Pinpoint the cell where the given text exists, returning its (x, y) midpoint coordinate. 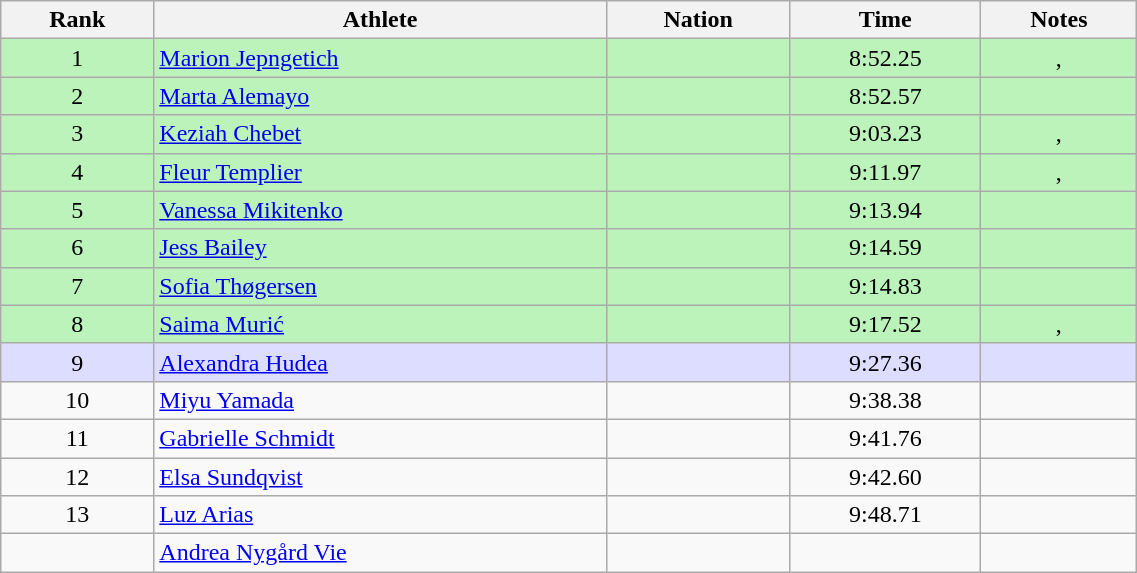
9:42.60 (886, 477)
8 (78, 324)
12 (78, 477)
Marta Alemayo (380, 96)
Elsa Sundqvist (380, 477)
Notes (1059, 20)
2 (78, 96)
Andrea Nygård Vie (380, 553)
Saima Murić (380, 324)
Miyu Yamada (380, 400)
6 (78, 248)
9:13.94 (886, 210)
11 (78, 438)
8:52.25 (886, 58)
Vanessa Mikitenko (380, 210)
Sofia Thøgersen (380, 286)
Alexandra Hudea (380, 362)
4 (78, 172)
5 (78, 210)
9:11.97 (886, 172)
13 (78, 515)
Fleur Templier (380, 172)
9:14.83 (886, 286)
9:27.36 (886, 362)
9:17.52 (886, 324)
8:52.57 (886, 96)
3 (78, 134)
Jess Bailey (380, 248)
Gabrielle Schmidt (380, 438)
Marion Jepngetich (380, 58)
1 (78, 58)
Time (886, 20)
9:41.76 (886, 438)
Nation (698, 20)
9:38.38 (886, 400)
9:03.23 (886, 134)
9:14.59 (886, 248)
Rank (78, 20)
Keziah Chebet (380, 134)
7 (78, 286)
Athlete (380, 20)
9 (78, 362)
Luz Arias (380, 515)
10 (78, 400)
9:48.71 (886, 515)
